From the cell containing the given text, extract its center point as (x, y) coordinate. 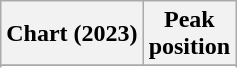
Peakposition (189, 34)
Chart (2023) (72, 34)
